Extract the [x, y] coordinate from the center of the cell holding the provided text.  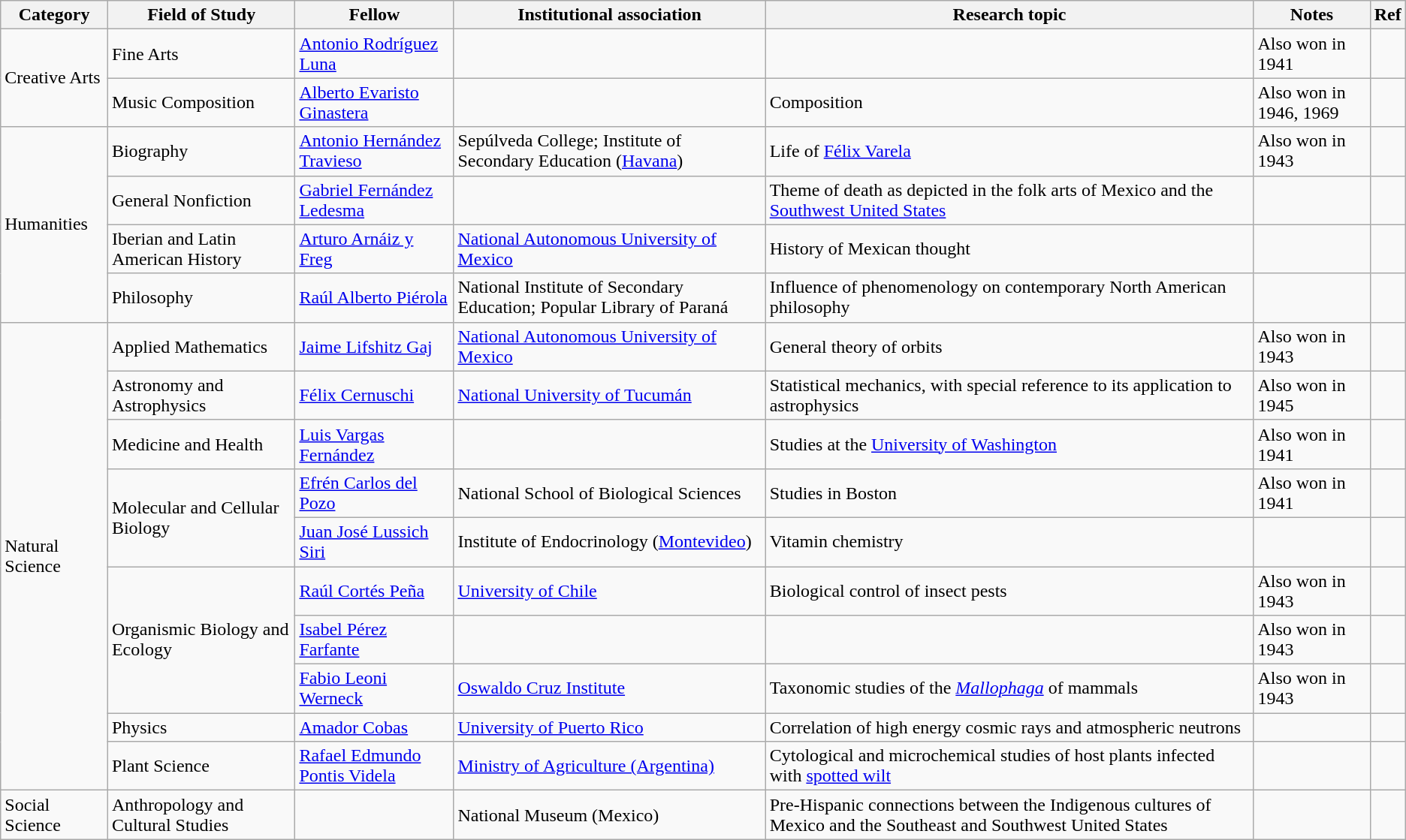
Molecular and Cellular Biology [201, 517]
Influence of phenomenology on contemporary North American philosophy [1009, 297]
Organismic Biology and Ecology [201, 640]
Theme of death as depicted in the folk arts of Mexico and the Southwest United States [1009, 200]
Biological control of insect pests [1009, 590]
Fellow [374, 15]
Jaime Lifshitz Gaj [374, 347]
Correlation of high energy cosmic rays and atmospheric neutrons [1009, 727]
General theory of orbits [1009, 347]
Amador Cobas [374, 727]
National School of Biological Sciences [610, 492]
Ministry of Agriculture (Argentina) [610, 766]
Vitamin chemistry [1009, 542]
Iberian and Latin American History [201, 249]
Field of Study [201, 15]
Social Science [54, 815]
Institute of Endocrinology (Montevideo) [610, 542]
Biography [201, 152]
Notes [1311, 15]
Category [54, 15]
Physics [201, 727]
Isabel Pérez Farfante [374, 640]
Humanities [54, 224]
Anthropology and Cultural Studies [201, 815]
Rafael Edmundo Pontis Videla [374, 766]
Life of Félix Varela [1009, 152]
Gabriel Fernández Ledesma [374, 200]
Alberto Evaristo Ginastera [374, 102]
National Institute of Secondary Education; Popular Library of Paraná [610, 297]
Fabio Leoni Werneck [374, 689]
Ref [1388, 15]
Natural Science [54, 556]
Plant Science [201, 766]
Studies at the University of Washington [1009, 444]
University of Puerto Rico [610, 727]
Applied Mathematics [201, 347]
Antonio Rodríguez Luna [374, 54]
University of Chile [610, 590]
Philosophy [201, 297]
Music Composition [201, 102]
Pre-Hispanic connections between the Indigenous cultures of Mexico and the Southeast and Southwest United States [1009, 815]
Cytological and microchemical studies of host plants infected with spotted wilt [1009, 766]
Félix Cernuschi [374, 395]
Antonio Hernández Travieso [374, 152]
Research topic [1009, 15]
Astronomy and Astrophysics [201, 395]
Raúl Alberto Piérola [374, 297]
Luis Vargas Fernández [374, 444]
Fine Arts [201, 54]
Medicine and Health [201, 444]
Oswaldo Cruz Institute [610, 689]
Efrén Carlos del Pozo [374, 492]
Also won in 1946, 1969 [1311, 102]
Creative Arts [54, 78]
Studies in Boston [1009, 492]
Statistical mechanics, with special reference to its application to astrophysics [1009, 395]
Also won in 1945 [1311, 395]
Raúl Cortés Peña [374, 590]
History of Mexican thought [1009, 249]
General Nonfiction [201, 200]
Composition [1009, 102]
National University of Tucumán [610, 395]
Juan José Lussich Siri [374, 542]
Arturo Arnáiz y Freg [374, 249]
Taxonomic studies of the Mallophaga of mammals [1009, 689]
Institutional association [610, 15]
Sepúlveda College; Institute of Secondary Education (Havana) [610, 152]
National Museum (Mexico) [610, 815]
